Extract the (X, Y) coordinate from the center of the cell holding the provided text.  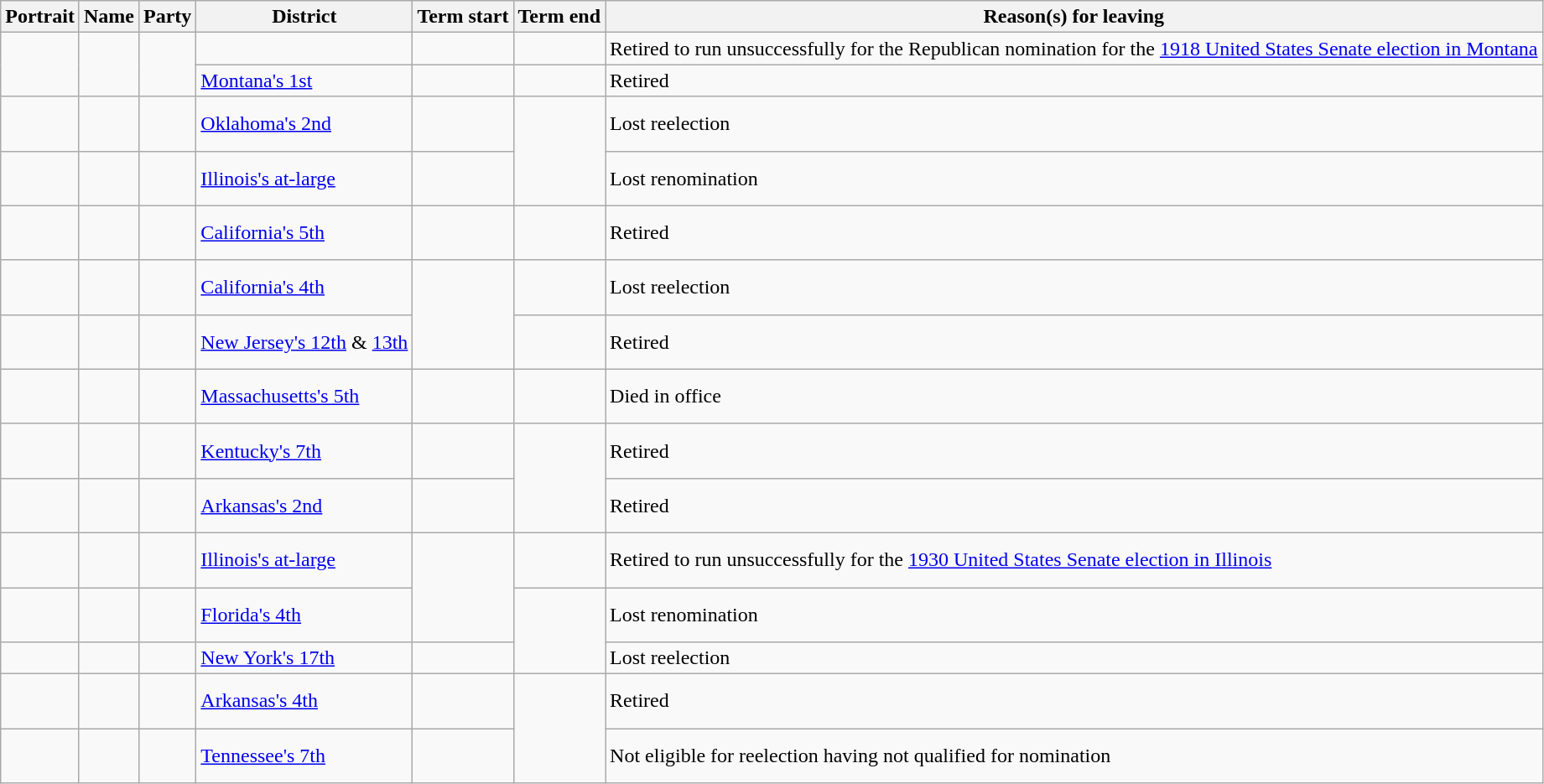
Massachusetts's 5th (304, 396)
Portrait (40, 17)
Oklahoma's 2nd (304, 124)
Arkansas's 2nd (304, 505)
Montana's 1st (304, 80)
Name (109, 17)
Reason(s) for leaving (1074, 17)
Not eligible for reelection having not qualified for nomination (1074, 756)
Term start (463, 17)
Arkansas's 4th (304, 701)
Term end (559, 17)
Retired to run unsuccessfully for the Republican nomination for the 1918 United States Senate election in Montana (1074, 49)
New York's 17th (304, 658)
Florida's 4th (304, 614)
Tennessee's 7th (304, 756)
New Jersey's 12th & 13th (304, 342)
Party (167, 17)
California's 5th (304, 233)
Retired to run unsuccessfully for the 1930 United States Senate election in Illinois (1074, 560)
California's 4th (304, 287)
District (304, 17)
Kentucky's 7th (304, 451)
Died in office (1074, 396)
